From the cell containing the given text, extract its center point as [X, Y] coordinate. 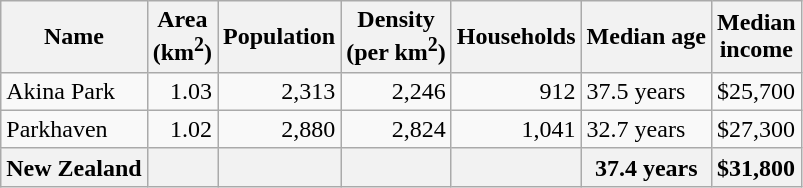
912 [516, 91]
$25,700 [756, 91]
2,246 [396, 91]
1,041 [516, 129]
37.4 years [646, 167]
Parkhaven [74, 129]
Area(km2) [182, 37]
$31,800 [756, 167]
$27,300 [756, 129]
37.5 years [646, 91]
1.03 [182, 91]
New Zealand [74, 167]
Akina Park [74, 91]
Households [516, 37]
Density(per km2) [396, 37]
Population [280, 37]
Name [74, 37]
2,824 [396, 129]
1.02 [182, 129]
Medianincome [756, 37]
2,880 [280, 129]
Median age [646, 37]
2,313 [280, 91]
32.7 years [646, 129]
